Detect which cell encompasses the target text, then output its [X, Y] center coordinate. 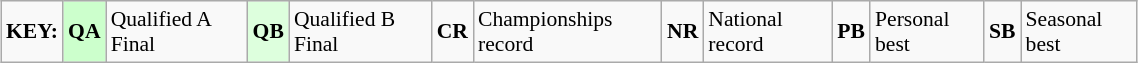
NR [682, 32]
National record [768, 32]
QB [268, 32]
Qualified A Final [177, 32]
Seasonal best [1079, 32]
Championships record [568, 32]
CR [452, 32]
QA [84, 32]
Qualified B Final [360, 32]
SB [1002, 32]
Personal best [927, 32]
PB [851, 32]
KEY: [32, 32]
